Capture the cell that displays the provided text and extract its [x, y] central coordinate. 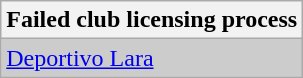
Deportivo Lara [152, 58]
Failed club licensing process [152, 20]
